Determine the (X, Y) coordinate at the center of the cell enclosing the given text.  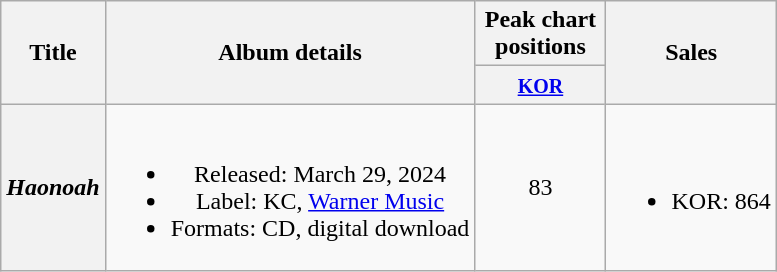
Peak chart positions (540, 34)
Sales (691, 52)
Title (53, 52)
Released: March 29, 2024Label: KC, Warner MusicFormats: CD, digital download (290, 188)
KOR: 864 (691, 188)
KOR (540, 85)
83 (540, 188)
Haonoah (53, 188)
Album details (290, 52)
